Extract the (x, y) coordinate from the center of the cell holding the provided text.  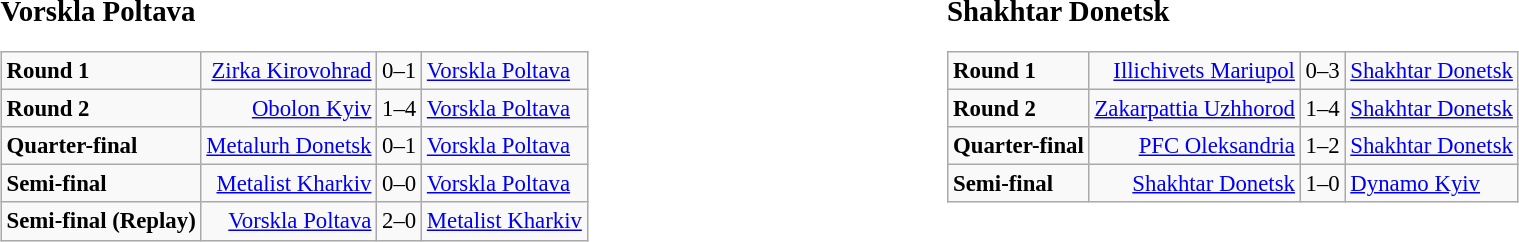
2–0 (400, 221)
Dynamo Kyiv (1432, 184)
Obolon Kyiv (289, 109)
0–3 (1322, 71)
PFC Oleksandria (1194, 146)
1–2 (1322, 146)
1–0 (1322, 184)
Zirka Kirovohrad (289, 71)
Semi-final (Replay) (101, 221)
0–0 (400, 184)
Illichivets Mariupol (1194, 71)
Zakarpattia Uzhhorod (1194, 109)
Metalurh Donetsk (289, 146)
